Return [x, y] of the center of cell containing provided text 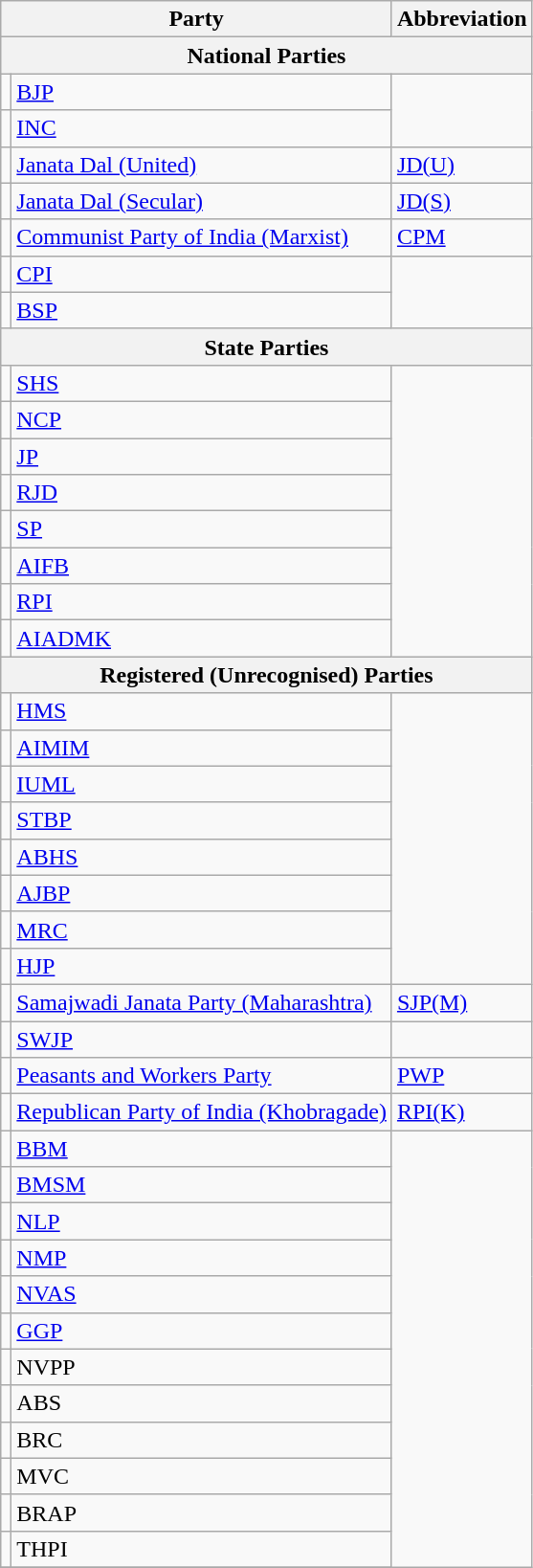
RPI [202, 602]
State Parties [266, 347]
BMSM [202, 1185]
INC [202, 128]
RJD [202, 493]
Abbreviation [461, 19]
SWJP [202, 1039]
Janata Dal (United) [202, 165]
Janata Dal (Secular) [202, 201]
CPM [461, 237]
MRC [202, 930]
JP [202, 457]
AJBP [202, 893]
National Parties [266, 56]
JD(U) [461, 165]
IUML [202, 784]
HMS [202, 711]
Registered (Unrecognised) Parties [266, 675]
ABHS [202, 857]
Republican Party of India (Khobragade) [202, 1112]
HJP [202, 966]
AIMIM [202, 748]
PWP [461, 1076]
ABS [202, 1403]
CPI [202, 274]
NCP [202, 419]
GGP [202, 1331]
RPI(K) [461, 1112]
MVC [202, 1476]
STBP [202, 820]
SJP(M) [461, 1002]
NLP [202, 1221]
Peasants and Workers Party [202, 1076]
NVPP [202, 1367]
BRC [202, 1440]
SP [202, 529]
THPI [202, 1549]
BRAP [202, 1512]
SHS [202, 383]
Communist Party of India (Marxist) [202, 237]
Party [197, 19]
Samajwadi Janata Party (Maharashtra) [202, 1002]
JD(S) [461, 201]
BSP [202, 310]
BJP [202, 92]
AIFB [202, 566]
NMP [202, 1258]
NVAS [202, 1294]
BBM [202, 1149]
AIADMK [202, 638]
